Identify which cell holds the provided text, then report its (X, Y) central coordinate. 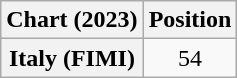
Italy (FIMI) (72, 58)
54 (190, 58)
Chart (2023) (72, 20)
Position (190, 20)
